Output the (X, Y) coordinate of the center of the cell containing the given text.  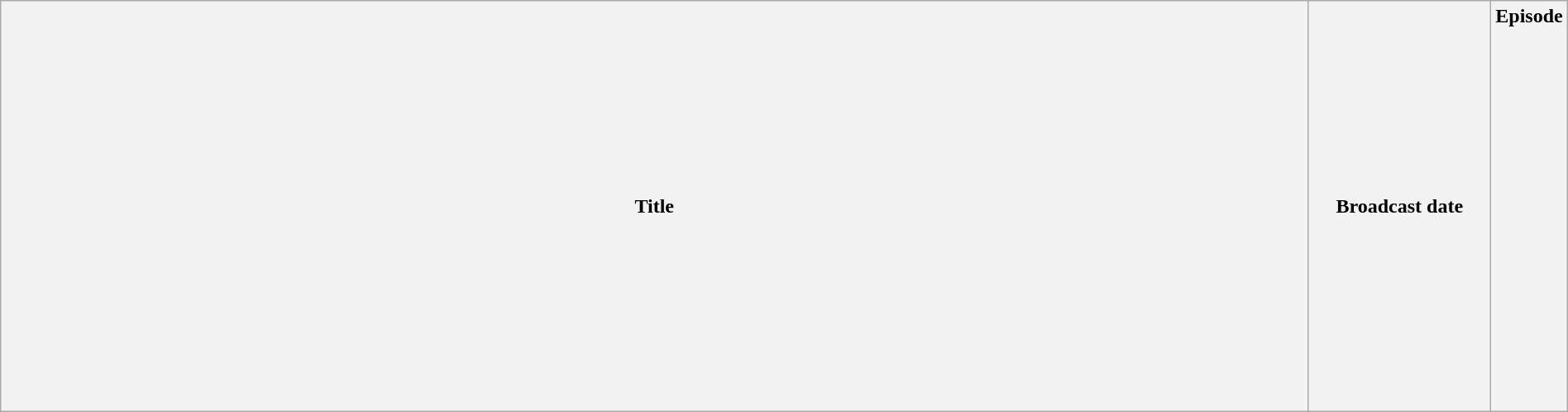
Broadcast date (1399, 207)
Title (655, 207)
Episode (1529, 207)
